Extract the (X, Y) coordinate from the center of the cell holding the provided text.  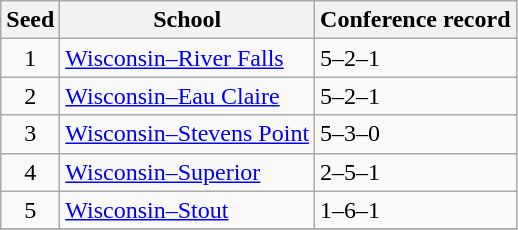
2–5–1 (416, 172)
1 (30, 58)
Conference record (416, 20)
3 (30, 134)
Wisconsin–Superior (188, 172)
4 (30, 172)
School (188, 20)
Wisconsin–Stout (188, 210)
5–3–0 (416, 134)
5 (30, 210)
1–6–1 (416, 210)
Wisconsin–River Falls (188, 58)
2 (30, 96)
Seed (30, 20)
Wisconsin–Eau Claire (188, 96)
Wisconsin–Stevens Point (188, 134)
